For the text-containing cell, return its midpoint in [X, Y] coordinate format. 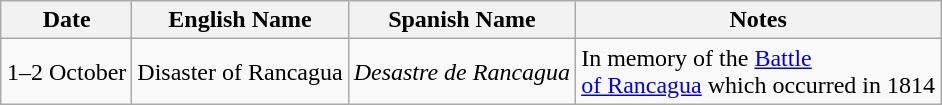
Notes [758, 20]
Desastre de Rancagua [462, 72]
English Name [240, 20]
In memory of the Battleof Rancagua which occurred in 1814 [758, 72]
1–2 October [66, 72]
Spanish Name [462, 20]
Disaster of Rancagua [240, 72]
Date [66, 20]
